Search for the cell housing the specified text and yield its [X, Y] center coordinate. 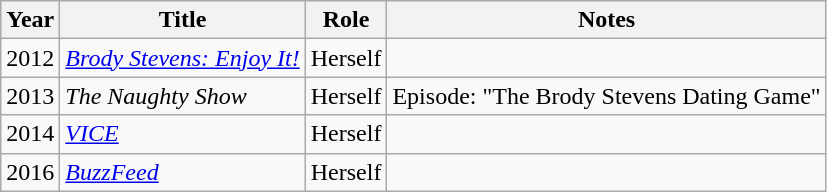
Notes [606, 20]
Brody Stevens: Enjoy It! [182, 58]
Episode: "The Brody Stevens Dating Game" [606, 96]
Year [30, 20]
Role [346, 20]
VICE [182, 134]
Title [182, 20]
BuzzFeed [182, 172]
The Naughty Show [182, 96]
2016 [30, 172]
2012 [30, 58]
2013 [30, 96]
2014 [30, 134]
